Search for the cell housing the specified text and yield its [x, y] center coordinate. 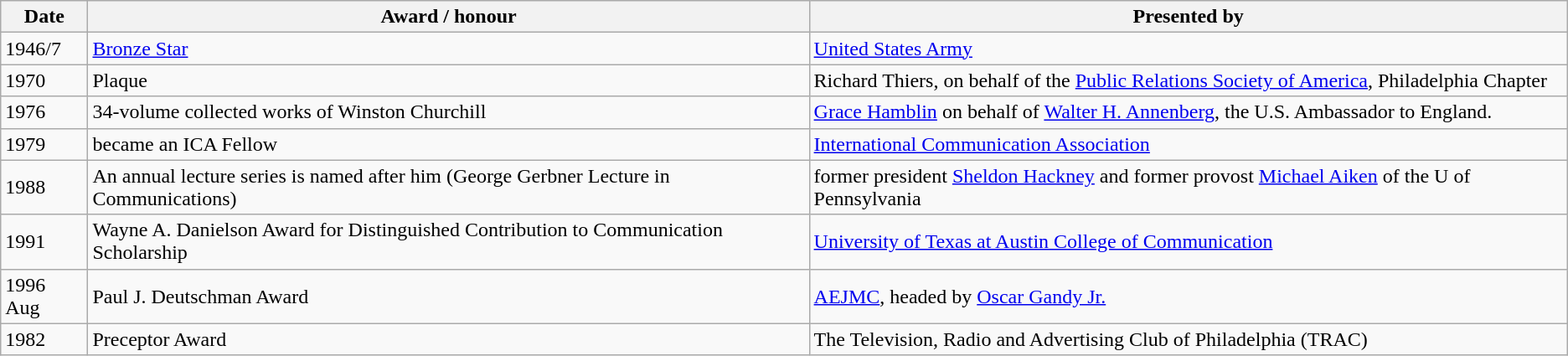
Wayne A. Danielson Award for Distinguished Contribution to Communication Scholarship [449, 241]
former president Sheldon Hackney and former provost Michael Aiken of the U of Pennsylvania [1188, 188]
Date [44, 17]
United States Army [1188, 49]
Paul J. Deutschman Award [449, 297]
Richard Thiers, on behalf of the Public Relations Society of America, Philadelphia Chapter [1188, 80]
Grace Hamblin on behalf of Walter H. Annenberg, the U.S. Ambassador to England. [1188, 112]
The Television, Radio and Advertising Club of Philadelphia (TRAC) [1188, 339]
1991 [44, 241]
Plaque [449, 80]
University of Texas at Austin College of Communication [1188, 241]
Bronze Star [449, 49]
1996 Aug [44, 297]
1988 [44, 188]
1982 [44, 339]
International Communication Association [1188, 144]
1979 [44, 144]
AEJMC, headed by Oscar Gandy Jr. [1188, 297]
34-volume collected works of Winston Churchill [449, 112]
Award / honour [449, 17]
became an ICA Fellow [449, 144]
Presented by [1188, 17]
1946/7 [44, 49]
1970 [44, 80]
Preceptor Award [449, 339]
An annual lecture series is named after him (George Gerbner Lecture in Communications) [449, 188]
1976 [44, 112]
